Locate the cell with the specified text and output its (X, Y) center coordinate. 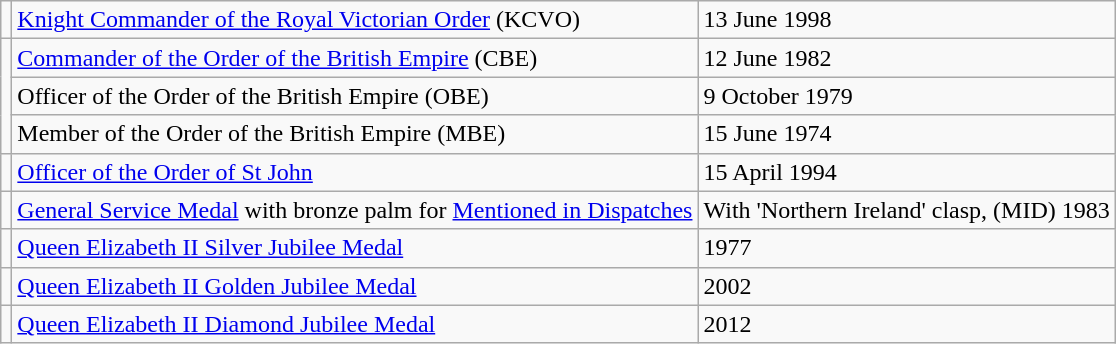
With 'Northern Ireland' clasp, (MID) 1983 (906, 210)
2002 (906, 286)
Queen Elizabeth II Silver Jubilee Medal (355, 248)
Queen Elizabeth II Golden Jubilee Medal (355, 286)
2012 (906, 324)
15 April 1994 (906, 172)
1977 (906, 248)
12 June 1982 (906, 58)
Queen Elizabeth II Diamond Jubilee Medal (355, 324)
Officer of the Order of St John (355, 172)
13 June 1998 (906, 20)
General Service Medal with bronze palm for Mentioned in Dispatches (355, 210)
Officer of the Order of the British Empire (OBE) (355, 96)
15 June 1974 (906, 134)
Commander of the Order of the British Empire (CBE) (355, 58)
9 October 1979 (906, 96)
Member of the Order of the British Empire (MBE) (355, 134)
Knight Commander of the Royal Victorian Order (KCVO) (355, 20)
